Determine the (X, Y) coordinate at the center of the cell enclosing the given text.  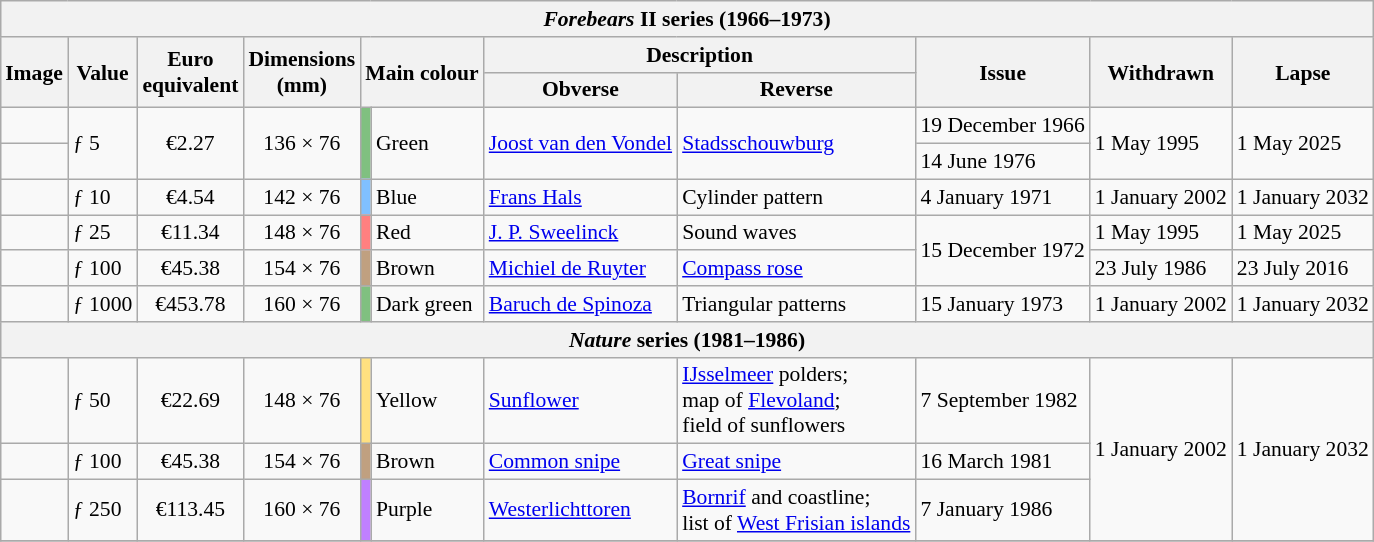
Value (102, 72)
19 December 1966 (1002, 126)
ƒ 5 (102, 144)
ƒ 250 (102, 510)
Baruch de Spinoza (580, 304)
Red (428, 232)
IJsselmeer polders;map of Flevoland;field of sunflowers (796, 400)
Compass rose (796, 268)
Frans Hals (580, 197)
Common snipe (580, 462)
Blue (428, 197)
Euroequivalent (190, 72)
Description (700, 54)
4 January 1971 (1002, 197)
142 × 76 (302, 197)
Michiel de Ruyter (580, 268)
Green (428, 144)
ƒ 25 (102, 232)
Lapse (1303, 72)
7 January 1986 (1002, 510)
Joost van den Vondel (580, 144)
J. P. Sweelinck (580, 232)
€22.69 (190, 400)
€453.78 (190, 304)
Main colour (422, 72)
Obverse (580, 90)
23 July 1986 (1161, 268)
15 January 1973 (1002, 304)
Dark green (428, 304)
Sunflower (580, 400)
Westerlichttoren (580, 510)
Dimensions(mm) (302, 72)
Nature series (1981–1986) (687, 339)
15 December 1972 (1002, 250)
Forebears II series (1966–1973) (687, 19)
Issue (1002, 72)
€4.54 (190, 197)
ƒ 1000 (102, 304)
23 July 2016 (1303, 268)
Stadsschouwburg (796, 144)
ƒ 10 (102, 197)
€113.45 (190, 510)
Bornrif and coastline;list of West Frisian islands (796, 510)
€11.34 (190, 232)
Great snipe (796, 462)
Withdrawn (1161, 72)
7 September 1982 (1002, 400)
Sound waves (796, 232)
€2.27 (190, 144)
Triangular patterns (796, 304)
Purple (428, 510)
136 × 76 (302, 144)
ƒ 50 (102, 400)
Yellow (428, 400)
Cylinder pattern (796, 197)
16 March 1981 (1002, 462)
14 June 1976 (1002, 161)
Reverse (796, 90)
Image (34, 72)
